Provide the [x, y] coordinate of the cell's center where the given text is located.  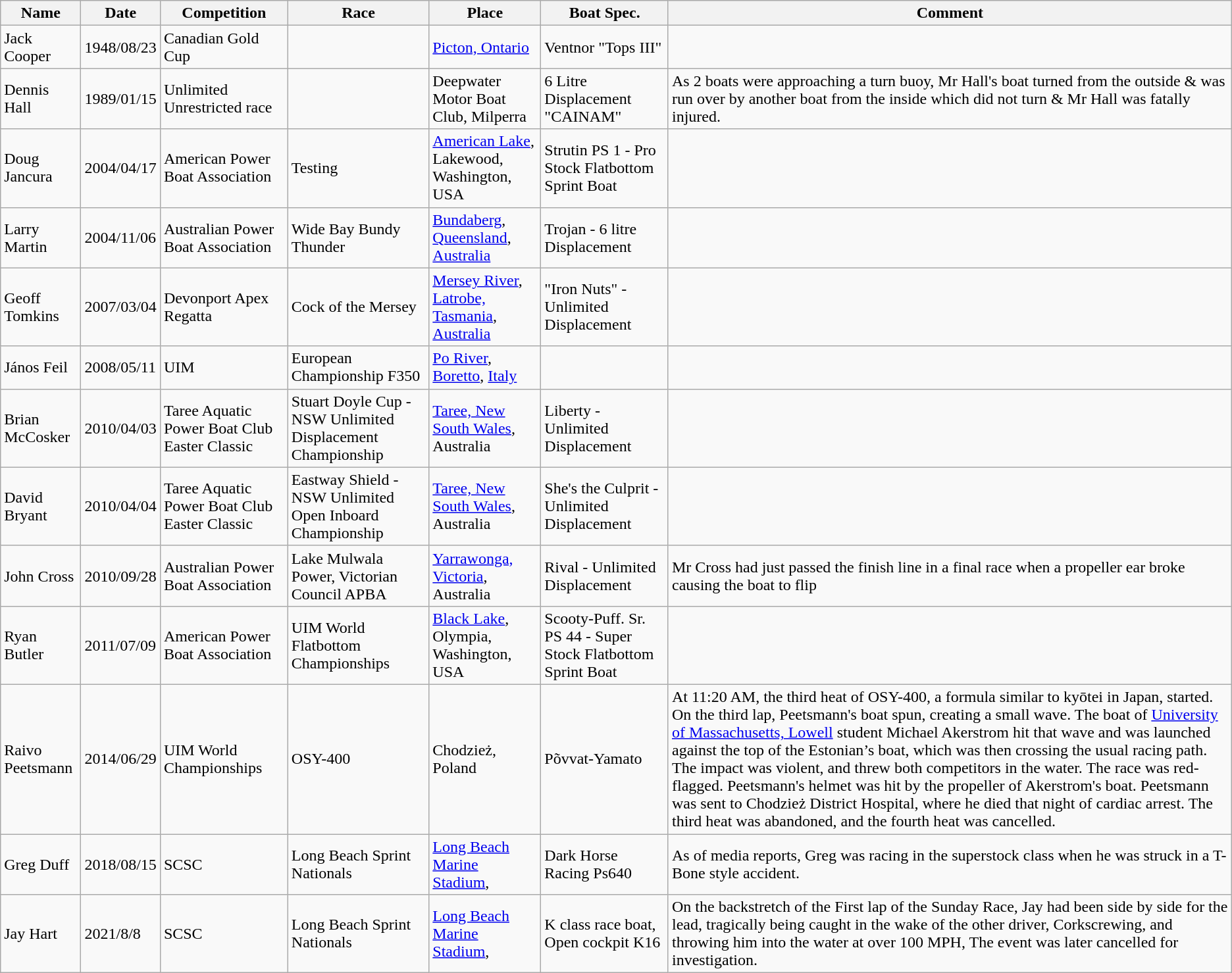
6 Litre Displacement "CAINAM" [605, 99]
János Feil [41, 367]
Comment [950, 13]
2004/11/06 [120, 237]
Eastway Shield - NSW Unlimited Open Inboard Championship [358, 507]
"Iron Nuts" - Unlimited Displacement [605, 307]
1948/08/23 [120, 47]
Rival - Unlimited Displacement [605, 576]
Ryan Butler [41, 645]
2010/09/28 [120, 576]
UIM [224, 367]
Mersey River, Latrobe, Tasmania, Australia [485, 307]
Boat Spec. [605, 13]
Larry Martin [41, 237]
American Lake, Lakewood, Washington, USA [485, 168]
She's the Culprit - Unlimited Displacement [605, 507]
Lake Mulwala Power, Victorian Council APBA [358, 576]
1989/01/15 [120, 99]
European Championship F350 [358, 367]
2007/03/04 [120, 307]
David Bryant [41, 507]
Liberty - Unlimited Displacement [605, 428]
Doug Jancura [41, 168]
Bundaberg, Queensland, Australia [485, 237]
Chodzież, Poland [485, 759]
2021/8/8 [120, 934]
Cock of the Mersey [358, 307]
Competition [224, 13]
Po River, Boretto, Italy [485, 367]
Dennis Hall [41, 99]
Raivo Peetsmann [41, 759]
Race [358, 13]
Trojan - 6 litre Displacement [605, 237]
K class race boat, Open cockpit K16 [605, 934]
Dark Horse Racing Ps640 [605, 864]
Stuart Doyle Cup - NSW Unlimited Displacement Championship [358, 428]
Jack Cooper [41, 47]
Picton, Ontario [485, 47]
Place [485, 13]
Canadian Gold Cup [224, 47]
Black Lake, Olympia, Washington, USA [485, 645]
2014/06/29 [120, 759]
2008/05/11 [120, 367]
2004/04/17 [120, 168]
2018/08/15 [120, 864]
2011/07/09 [120, 645]
Mr Cross had just passed the finish line in a final race when a propeller ear broke causing the boat to flip [950, 576]
As of media reports, Greg was racing in the superstock class when he was struck in a T-Bone style accident. [950, 864]
John Cross [41, 576]
Scooty-Puff. Sr. PS 44 - Super Stock Flatbottom Sprint Boat [605, 645]
Devonport Apex Regatta [224, 307]
Wide Bay Bundy Thunder [358, 237]
Greg Duff [41, 864]
Ventnor "Tops III" [605, 47]
UIM World Championships [224, 759]
Deepwater Motor Boat Club, Milperra [485, 99]
Geoff Tomkins [41, 307]
2010/04/03 [120, 428]
Põvvat-Yamato [605, 759]
Jay Hart [41, 934]
UIM World Flatbottom Championships [358, 645]
OSY-400 [358, 759]
Brian McCosker [41, 428]
Unlimited Unrestricted race [224, 99]
2010/04/04 [120, 507]
Date [120, 13]
Yarrawonga, Victoria, Australia [485, 576]
Name [41, 13]
Strutin PS 1 - Pro Stock Flatbottom Sprint Boat [605, 168]
Testing [358, 168]
